Pinpoint the cell where the given text exists, returning its (X, Y) midpoint coordinate. 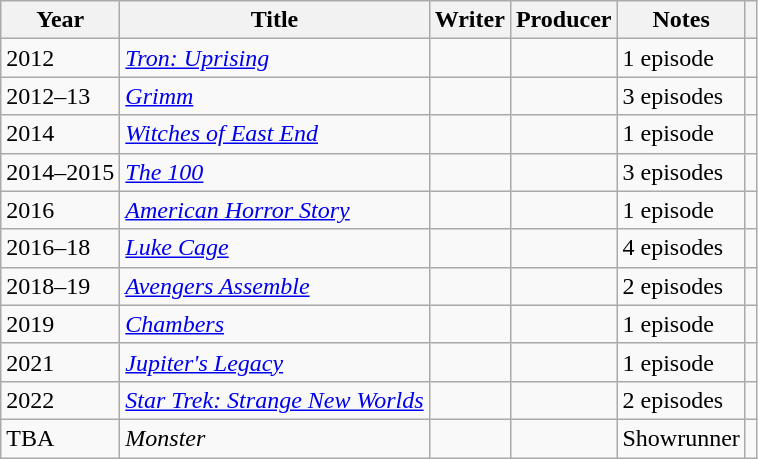
4 episodes (681, 248)
2022 (60, 400)
Monster (274, 438)
Star Trek: Strange New Worlds (274, 400)
2021 (60, 362)
2016 (60, 210)
Writer (470, 20)
2019 (60, 324)
2012 (60, 58)
2016–18 (60, 248)
Grimm (274, 96)
Avengers Assemble (274, 286)
The 100 (274, 172)
2018–19 (60, 286)
Notes (681, 20)
2014 (60, 134)
Tron: Uprising (274, 58)
Luke Cage (274, 248)
2012–13 (60, 96)
2014–2015 (60, 172)
TBA (60, 438)
Producer (564, 20)
Chambers (274, 324)
American Horror Story (274, 210)
Witches of East End (274, 134)
Title (274, 20)
Year (60, 20)
Jupiter's Legacy (274, 362)
Showrunner (681, 438)
